For the text-containing cell, return its midpoint in [x, y] coordinate format. 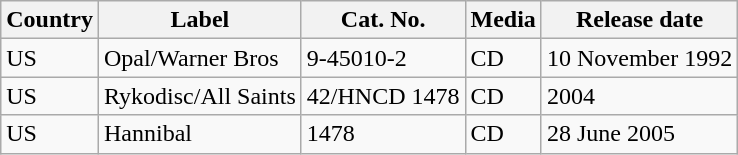
1478 [383, 134]
Hannibal [200, 134]
28 June 2005 [639, 134]
42/HNCD 1478 [383, 96]
Cat. No. [383, 20]
Rykodisc/All Saints [200, 96]
Label [200, 20]
9-45010-2 [383, 58]
Opal/Warner Bros [200, 58]
Release date [639, 20]
2004 [639, 96]
Media [503, 20]
Country [50, 20]
10 November 1992 [639, 58]
